Return (X, Y) of the center of cell containing provided text 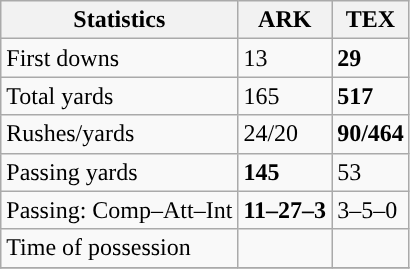
Statistics (120, 20)
Passing yards (120, 172)
53 (371, 172)
24/20 (285, 134)
517 (371, 96)
13 (285, 58)
Total yards (120, 96)
Passing: Comp–Att–Int (120, 210)
29 (371, 58)
ARK (285, 20)
First downs (120, 58)
Rushes/yards (120, 134)
TEX (371, 20)
11–27–3 (285, 210)
165 (285, 96)
3–5–0 (371, 210)
145 (285, 172)
Time of possession (120, 248)
90/464 (371, 134)
